Return the (x, y) coordinate for the center point of the cell that contains the specified text.  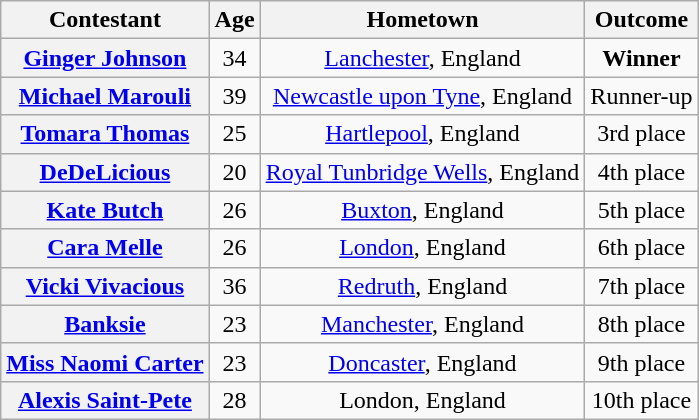
25 (234, 134)
3rd place (642, 134)
Tomara Thomas (105, 134)
Cara Melle (105, 248)
Manchester, England (422, 324)
6th place (642, 248)
Alexis Saint-Pete (105, 400)
Kate Butch (105, 210)
5th place (642, 210)
Winner (642, 58)
34 (234, 58)
Buxton, England (422, 210)
28 (234, 400)
DeDeLicious (105, 172)
Michael Marouli (105, 96)
Age (234, 20)
8th place (642, 324)
10th place (642, 400)
36 (234, 286)
Miss Naomi Carter (105, 362)
Hometown (422, 20)
7th place (642, 286)
Hartlepool, England (422, 134)
Newcastle upon Tyne, England (422, 96)
Contestant (105, 20)
Lanchester, England (422, 58)
Royal Tunbridge Wells, England (422, 172)
39 (234, 96)
Runner-up (642, 96)
9th place (642, 362)
Vicki Vivacious (105, 286)
Outcome (642, 20)
Doncaster, England (422, 362)
20 (234, 172)
4th place (642, 172)
Banksie (105, 324)
Redruth, England (422, 286)
Ginger Johnson (105, 58)
